Provide the (X, Y) coordinate of the cell's center where the given text is located.  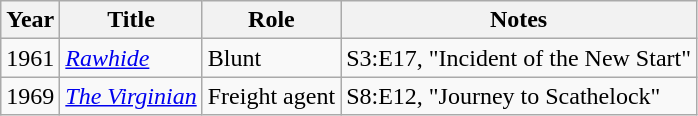
Notes (519, 20)
Freight agent (271, 96)
Title (131, 20)
Blunt (271, 58)
Role (271, 20)
S8:E12, "Journey to Scathelock" (519, 96)
Rawhide (131, 58)
1969 (30, 96)
1961 (30, 58)
Year (30, 20)
The Virginian (131, 96)
S3:E17, "Incident of the New Start" (519, 58)
